Pinpoint the cell where the given text exists, returning its (X, Y) midpoint coordinate. 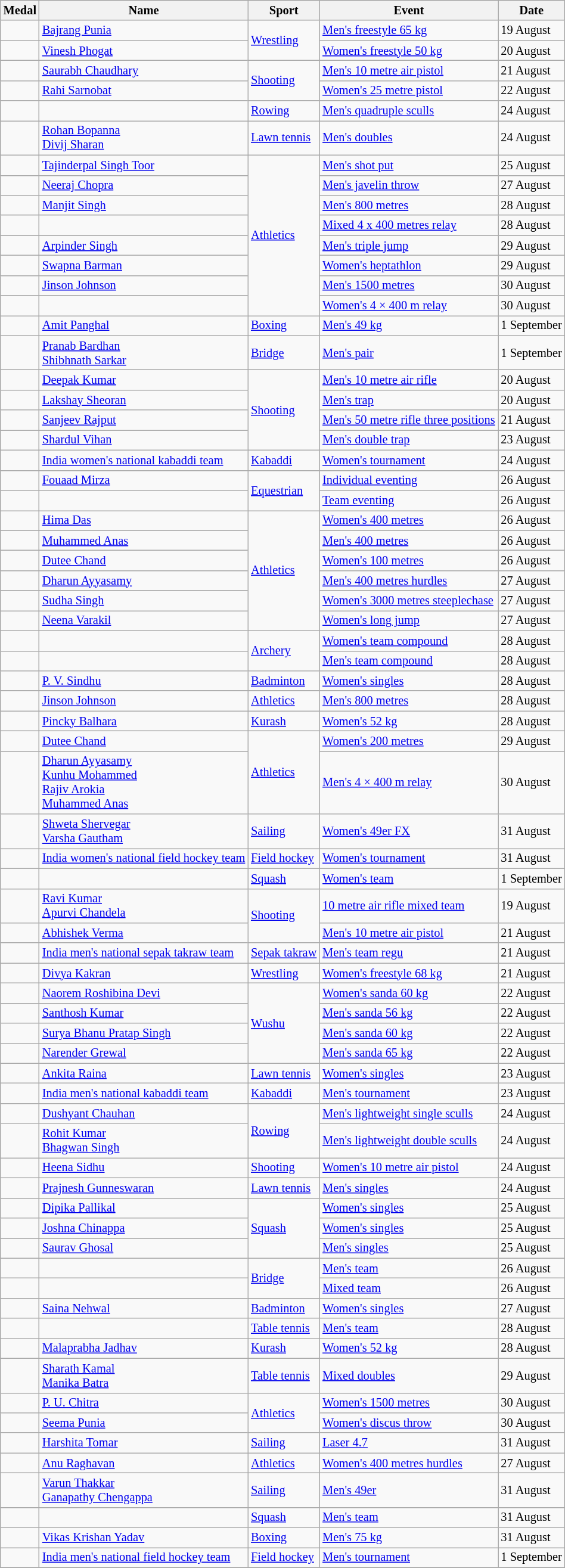
Women's 400 metres hurdles (409, 1463)
Men's 75 kg (409, 1538)
Individual eventing (409, 480)
Vinesh Phogat (144, 51)
Women's heptathlon (409, 265)
Men's 49 kg (409, 325)
Naorem Roshibina Devi (144, 993)
Rohan Bopanna Divij Sharan (144, 138)
Women's 1500 metres (409, 1403)
Sport (284, 10)
Men's shot put (409, 165)
Men's sanda 65 kg (409, 1053)
Archery (284, 651)
Dharun Ayyasamy (144, 580)
Men's 50 metre rifle three positions (409, 420)
Wushu (284, 1023)
Mixed team (409, 1288)
Women's long jump (409, 620)
Narender Grewal (144, 1053)
Dushyant Chauhan (144, 1113)
Deepak Kumar (144, 380)
Men's pair (409, 353)
Women's freestyle 50 kg (409, 51)
Sudha Singh (144, 601)
Vikas Krishan Yadav (144, 1538)
Women's freestyle 68 kg (409, 973)
Men's lightweight double sculls (409, 1141)
India men's national field hockey team (144, 1557)
Tajinderpal Singh Toor (144, 165)
Harshita Tomar (144, 1443)
Pranab BardhanShibhnath Sarkar (144, 353)
Heena Sidhu (144, 1168)
Hima Das (144, 520)
Ankita Raina (144, 1073)
Rahi Sarnobat (144, 91)
Men's 400 metres hurdles (409, 580)
Shweta ShervegarVarsha Gautham (144, 831)
India women's national kabaddi team (144, 460)
Event (409, 10)
Prajnesh Gunneswaran (144, 1188)
Mixed doubles (409, 1376)
Arpinder Singh (144, 246)
Lakshay Sheoran (144, 400)
Laser 4.7 (409, 1443)
Sharath KamalManika Batra (144, 1376)
Saurav Ghosal (144, 1248)
Date (532, 10)
Anu Raghavan (144, 1463)
Women's team compound (409, 641)
Women's 49er FX (409, 831)
Sepak takraw (284, 953)
Men's 10 metre air rifle (409, 380)
Sanjeev Rajput (144, 420)
Women's 4 × 400 m relay (409, 306)
Women's 25 metre pistol (409, 91)
Men's 1500 metres (409, 285)
Abhishek Verma (144, 933)
Women's 400 metres (409, 520)
Ravi Kumar Apurvi Chandela (144, 906)
Swapna Barman (144, 265)
P. V. Sindhu (144, 681)
Muhammed Anas (144, 541)
Women's discus throw (409, 1423)
10 metre air rifle mixed team (409, 906)
Saina Nehwal (144, 1308)
Fouaad Mirza (144, 480)
Medal (20, 10)
Varun ThakkarGanapathy Chengappa (144, 1490)
Men's doubles (409, 138)
India men's national sepak takraw team (144, 953)
Amit Panghal (144, 325)
Men's javelin throw (409, 185)
Men's sanda 56 kg (409, 1013)
Pincky Balhara (144, 721)
Women's sanda 60 kg (409, 993)
Mixed 4 x 400 metres relay (409, 225)
Men's double trap (409, 440)
Bajrang Punia (144, 30)
Shardul Vihan (144, 440)
Women's 10 metre air pistol (409, 1168)
Men's lightweight single sculls (409, 1113)
Joshna Chinappa (144, 1228)
India men's national kabaddi team (144, 1094)
Team eventing (409, 500)
Equestrian (284, 490)
P. U. Chitra (144, 1403)
Women's team (409, 878)
Men's quadruple sculls (409, 111)
Surya Bhanu Pratap Singh (144, 1033)
Dharun AyyasamyKunhu MohammedRajiv ArokiaMuhammed Anas (144, 783)
Neeraj Chopra (144, 185)
Men's 4 × 400 m relay (409, 783)
Women's 3000 metres steeplechase (409, 601)
Men's team regu (409, 953)
Men's trap (409, 400)
Dipika Pallikal (144, 1208)
Men's 400 metres (409, 541)
Men's 49er (409, 1490)
Men's team compound (409, 661)
Manjit Singh (144, 205)
Divya Kakran (144, 973)
Saurabh Chaudhary (144, 70)
Women's 100 metres (409, 560)
India women's national field hockey team (144, 858)
Seema Punia (144, 1423)
Men's triple jump (409, 246)
Santhosh Kumar (144, 1013)
Women's 200 metres (409, 741)
Men's freestyle 65 kg (409, 30)
Malaprabha Jadhav (144, 1348)
Men's sanda 60 kg (409, 1033)
Neena Varakil (144, 620)
Name (144, 10)
Rohit KumarBhagwan Singh (144, 1141)
